Provide the (X, Y) coordinate of the cell's center where the given text is located.  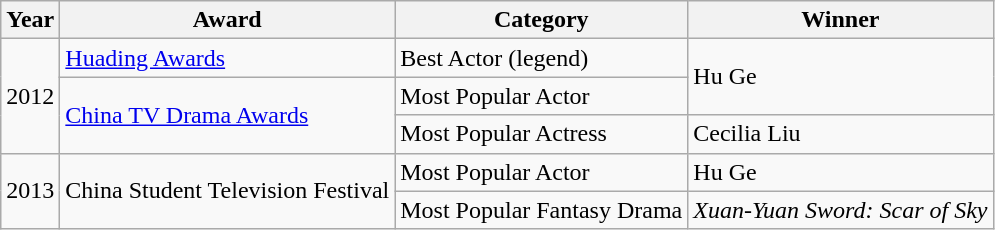
China TV Drama Awards (228, 115)
Huading Awards (228, 58)
China Student Television Festival (228, 191)
Winner (840, 20)
Most Popular Fantasy Drama (542, 210)
2012 (30, 96)
Year (30, 20)
2013 (30, 191)
Xuan-Yuan Sword: Scar of Sky (840, 210)
Most Popular Actress (542, 134)
Category (542, 20)
Award (228, 20)
Best Actor (legend) (542, 58)
Cecilia Liu (840, 134)
